Locate the cell with the specified text and output its (x, y) center coordinate. 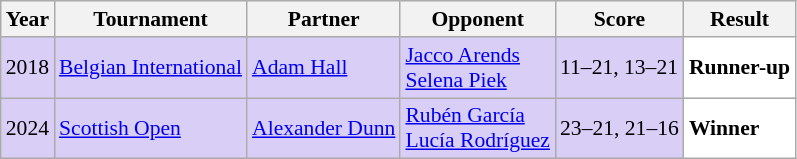
Adam Hall (324, 68)
Alexander Dunn (324, 128)
Result (740, 19)
Winner (740, 128)
Partner (324, 19)
Rubén García Lucía Rodríguez (478, 128)
Runner-up (740, 68)
Scottish Open (150, 128)
2024 (28, 128)
2018 (28, 68)
Belgian International (150, 68)
Score (620, 19)
Jacco Arends Selena Piek (478, 68)
Opponent (478, 19)
Tournament (150, 19)
Year (28, 19)
23–21, 21–16 (620, 128)
11–21, 13–21 (620, 68)
